Return [X, Y] of the center of cell containing provided text 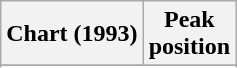
Peakposition [189, 34]
Chart (1993) [72, 34]
